For the text-containing cell, return its midpoint in [X, Y] coordinate format. 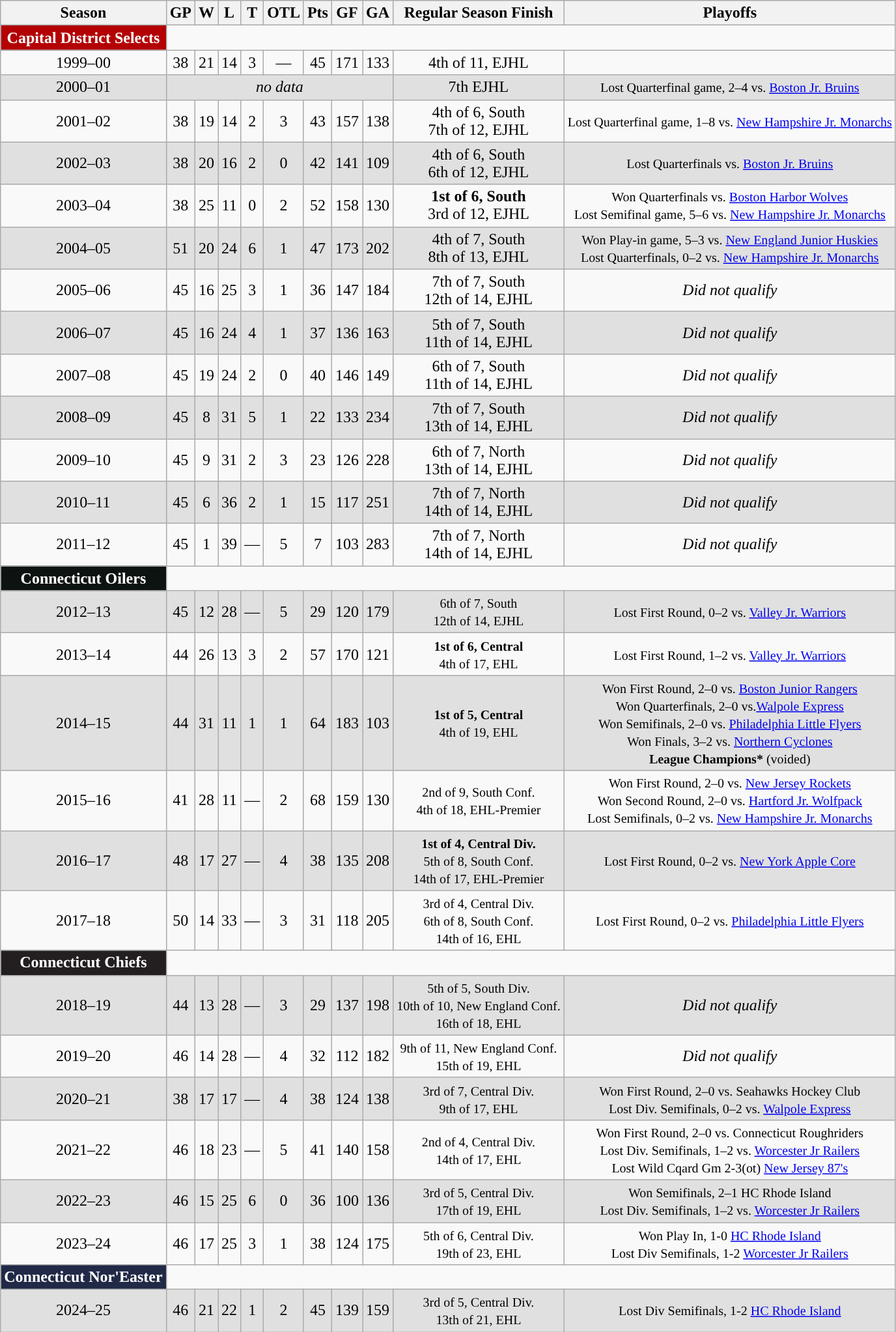
18 [206, 1150]
6th of 7, South12th of 14, EJHL [479, 612]
112 [346, 1056]
2006–07 [83, 332]
Won First Round, 2–0 vs. New Jersey RocketsWon Second Round, 2–0 vs. Hartford Jr. WolfpackLost Semifinals, 0–2 vs. New Hampshire Jr. Monarchs [729, 801]
1999–00 [83, 63]
L [229, 13]
2005–06 [83, 290]
64 [318, 723]
2015–16 [83, 801]
Lost First Round, 0–2 vs. Valley Jr. Warriors [729, 612]
Won Play-in game, 5–3 vs. New England Junior HuskiesLost Quarterfinals, 0–2 vs. New Hampshire Jr. Monarchs [729, 248]
GP [180, 13]
Pts [318, 13]
1st of 6, South3rd of 12, EJHL [479, 206]
47 [318, 248]
182 [378, 1056]
4th of 6, South7th of 12, EJHL [479, 121]
2011–12 [83, 545]
2021–22 [83, 1150]
6th of 7, South11th of 14, EJHL [479, 375]
2003–04 [83, 206]
4th of 7, South8th of 13, EJHL [479, 248]
7th EJHL [479, 87]
157 [346, 121]
68 [318, 801]
2nd of 9, South Conf.4th of 18, EHL-Premier [479, 801]
Lost Quarterfinal game, 2–4 vs. Boston Jr. Bruins [729, 87]
27 [229, 860]
3rd of 7, Central Div.9th of 17, EHL [479, 1098]
175 [378, 1243]
Won Play In, 1-0 HC Rhode IslandLost Div Semifinals, 1-2 Worcester Jr Railers [729, 1243]
26 [206, 654]
2nd of 4, Central Div.14th of 17, EHL [479, 1150]
2024–25 [83, 1311]
50 [180, 920]
4th of 11, EJHL [479, 63]
2007–08 [83, 375]
184 [378, 290]
Lost First Round, 0–2 vs. New York Apple Core [729, 860]
2002–03 [83, 163]
Lost Quarterfinals vs. Boston Jr. Bruins [729, 163]
2014–15 [83, 723]
8 [206, 417]
147 [346, 290]
12 [206, 612]
7 [318, 545]
Lost First Round, 1–2 vs. Valley Jr. Warriors [729, 654]
283 [378, 545]
2012–13 [83, 612]
OTL [284, 13]
5th of 7, South11th of 14, EJHL [479, 332]
183 [346, 723]
2008–09 [83, 417]
4th of 6, South6th of 12, EJHL [479, 163]
5th of 5, South Div.10th of 10, New England Conf.16th of 18, EHL [479, 1005]
no data [280, 87]
Season [83, 13]
251 [378, 503]
3rd of 5, Central Div.17th of 19, EHL [479, 1201]
9 [206, 460]
118 [346, 920]
109 [378, 163]
7th of 7, South13th of 14, EJHL [479, 417]
2001–02 [83, 121]
Won Quarterfinals vs. Boston Harbor WolvesLost Semifinal game, 5–6 vs. New Hampshire Jr. Monarchs [729, 206]
141 [346, 163]
7th of 7, South12th of 14, EJHL [479, 290]
39 [229, 545]
1st of 6, Central4th of 17, EHL [479, 654]
40 [318, 375]
198 [378, 1005]
1st of 4, Central Div.5th of 8, South Conf.14th of 17, EHL-Premier [479, 860]
117 [346, 503]
GF [346, 13]
205 [378, 920]
2018–19 [83, 1005]
2013–14 [83, 654]
57 [318, 654]
Connecticut Nor'Easter [83, 1277]
1st of 5, Central4th of 19, EHL [479, 723]
Regular Season Finish [479, 13]
228 [378, 460]
43 [318, 121]
T [253, 13]
171 [346, 63]
2020–21 [83, 1098]
Lost Div Semifinals, 1-2 HC Rhode Island [729, 1311]
Won Semifinals, 2–1 HC Rhode IslandLost Div. Semifinals, 1–2 vs. Worcester Jr Railers [729, 1201]
146 [346, 375]
2019–20 [83, 1056]
100 [346, 1201]
120 [346, 612]
149 [378, 375]
32 [318, 1056]
2016–17 [83, 860]
126 [346, 460]
2022–23 [83, 1201]
2017–18 [83, 920]
140 [346, 1150]
3rd of 4, Central Div.6th of 8, South Conf.14th of 16, EHL [479, 920]
163 [378, 332]
Won First Round, 2–0 vs. Connecticut RoughridersLost Div. Semifinals, 1–2 vs. Worcester Jr RailersLost Wild Cqard Gm 2-3(ot) New Jersey 87's [729, 1150]
52 [318, 206]
234 [378, 417]
Connecticut Chiefs [83, 963]
6th of 7, North13th of 14, EJHL [479, 460]
170 [346, 654]
3rd of 5, Central Div.13th of 21, EHL [479, 1311]
5th of 6, Central Div.19th of 23, EHL [479, 1243]
Playoffs [729, 13]
2009–10 [83, 460]
W [206, 13]
202 [378, 248]
GA [378, 13]
51 [180, 248]
2023–24 [83, 1243]
Connecticut Oilers [83, 578]
9th of 11, New England Conf.15th of 19, EHL [479, 1056]
48 [180, 860]
2000–01 [83, 87]
Lost First Round, 0–2 vs. Philadelphia Little Flyers [729, 920]
Capital District Selects [83, 38]
2010–11 [83, 503]
139 [346, 1311]
173 [346, 248]
33 [229, 920]
2004–05 [83, 248]
135 [346, 860]
Won First Round, 2–0 vs. Seahawks Hockey ClubLost Div. Semifinals, 0–2 vs. Walpole Express [729, 1098]
137 [346, 1005]
42 [318, 163]
Lost Quarterfinal game, 1–8 vs. New Hampshire Jr. Monarchs [729, 121]
208 [378, 860]
37 [318, 332]
179 [378, 612]
121 [378, 654]
